Extract the (X, Y) coordinate from the center of the cell holding the provided text.  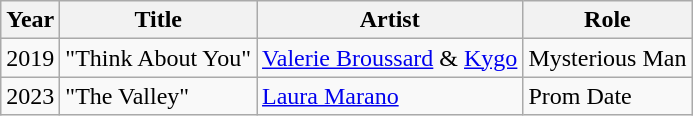
Year (30, 20)
Artist (390, 20)
Prom Date (608, 96)
Laura Marano (390, 96)
Valerie Broussard & Kygo (390, 58)
"The Valley" (158, 96)
Role (608, 20)
"Think About You" (158, 58)
Title (158, 20)
2023 (30, 96)
2019 (30, 58)
Mysterious Man (608, 58)
